Search for the cell housing the specified text and yield its (X, Y) center coordinate. 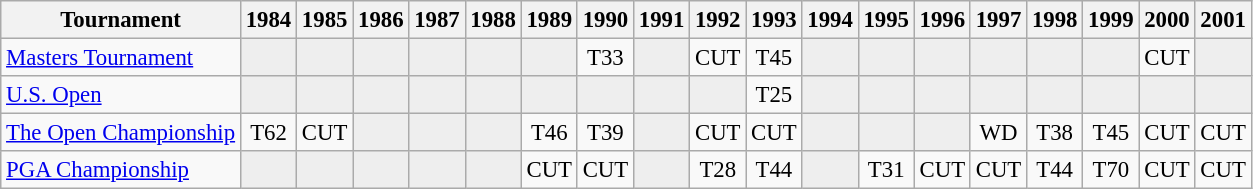
Tournament (121, 20)
1989 (549, 20)
1997 (998, 20)
1993 (774, 20)
T33 (605, 58)
T70 (1111, 170)
1990 (605, 20)
T28 (718, 170)
1995 (886, 20)
T46 (549, 133)
T25 (774, 95)
T62 (268, 133)
T38 (1055, 133)
1992 (718, 20)
1999 (1111, 20)
T31 (886, 170)
1998 (1055, 20)
The Open Championship (121, 133)
1988 (493, 20)
Masters Tournament (121, 58)
1985 (325, 20)
PGA Championship (121, 170)
1984 (268, 20)
1991 (661, 20)
2001 (1223, 20)
WD (998, 133)
2000 (1167, 20)
U.S. Open (121, 95)
1987 (437, 20)
1996 (942, 20)
1986 (381, 20)
1994 (830, 20)
T39 (605, 133)
